Search for the cell housing the specified text and yield its (X, Y) center coordinate. 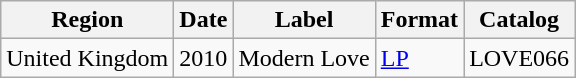
Date (204, 20)
2010 (204, 58)
Format (419, 20)
LP (419, 58)
Region (88, 20)
Catalog (520, 20)
Label (304, 20)
Modern Love (304, 58)
LOVE066 (520, 58)
United Kingdom (88, 58)
